Find where the given text appears and provide that cell's center as [X, Y] coordinate. 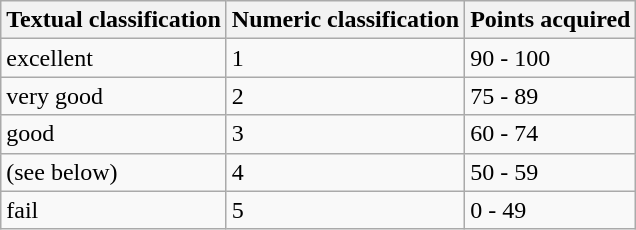
2 [345, 96]
1 [345, 58]
Numeric classification [345, 20]
0 - 49 [550, 210]
5 [345, 210]
Textual classification [114, 20]
75 - 89 [550, 96]
60 - 74 [550, 134]
excellent [114, 58]
3 [345, 134]
good [114, 134]
very good [114, 96]
(see below) [114, 172]
fail [114, 210]
4 [345, 172]
Points acquired [550, 20]
50 - 59 [550, 172]
90 - 100 [550, 58]
